Locate the cell with the specified text and output its (x, y) center coordinate. 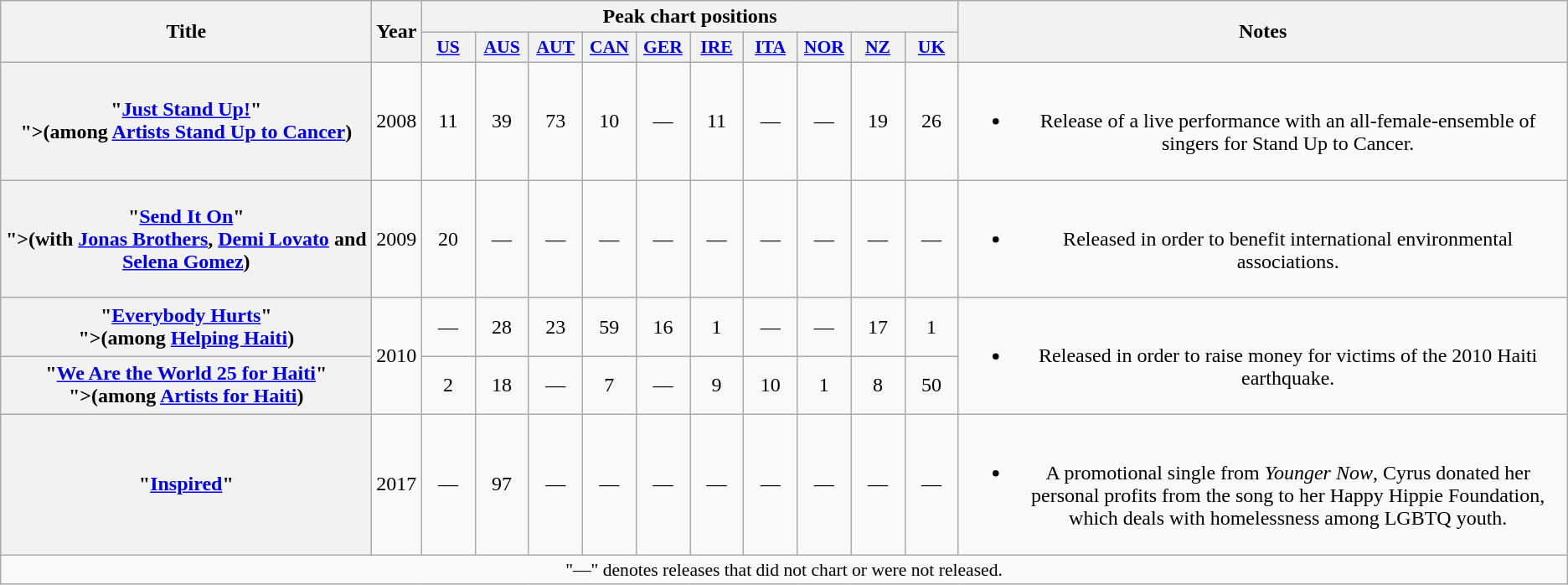
Title (186, 32)
17 (878, 327)
"—" denotes releases that did not chart or were not released. (784, 570)
23 (555, 327)
20 (448, 238)
"We Are the World 25 for Haiti"">(among Artists for Haiti) (186, 386)
8 (878, 386)
Peak chart positions (690, 17)
2 (448, 386)
UK (931, 48)
7 (609, 386)
16 (663, 327)
2009 (397, 238)
26 (931, 121)
18 (502, 386)
2010 (397, 356)
GER (663, 48)
2017 (397, 484)
28 (502, 327)
Year (397, 32)
CAN (609, 48)
ITA (771, 48)
Notes (1263, 32)
"Everybody Hurts"">(among Helping Haiti) (186, 327)
Release of a live performance with an all-female-ensemble of singers for Stand Up to Cancer. (1263, 121)
NZ (878, 48)
19 (878, 121)
NOR (824, 48)
"Inspired" (186, 484)
AUS (502, 48)
Released in order to benefit international environmental associations. (1263, 238)
59 (609, 327)
39 (502, 121)
2008 (397, 121)
IRE (717, 48)
9 (717, 386)
"Just Stand Up!"">(among Artists Stand Up to Cancer) (186, 121)
US (448, 48)
AUT (555, 48)
97 (502, 484)
Released in order to raise money for victims of the 2010 Haiti earthquake. (1263, 356)
50 (931, 386)
73 (555, 121)
"Send It On"">(with Jonas Brothers, Demi Lovato and Selena Gomez) (186, 238)
